Determine the [x, y] coordinate at the center of the cell enclosing the given text.  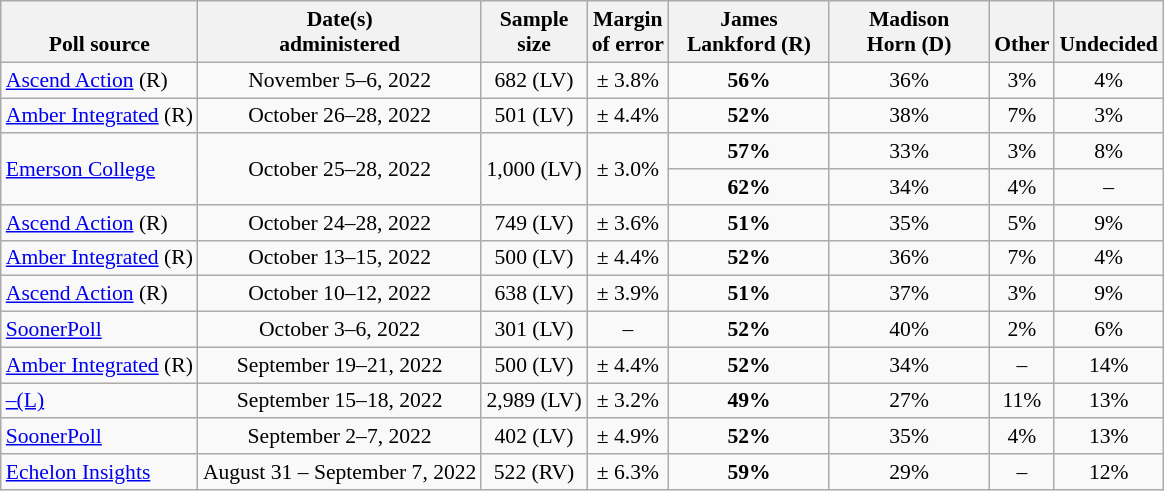
± 3.9% [628, 294]
56% [749, 80]
–(L) [100, 401]
September 19–21, 2022 [340, 365]
± 3.6% [628, 223]
5% [1022, 223]
October 25–28, 2022 [340, 170]
501 (LV) [534, 116]
12% [1108, 472]
522 (RV) [534, 472]
± 3.8% [628, 80]
301 (LV) [534, 330]
49% [749, 401]
± 6.3% [628, 472]
October 3–6, 2022 [340, 330]
2% [1022, 330]
Echelon Insights [100, 472]
57% [749, 152]
402 (LV) [534, 437]
Undecided [1108, 32]
6% [1108, 330]
August 31 – September 7, 2022 [340, 472]
1,000 (LV) [534, 170]
November 5–6, 2022 [340, 80]
October 24–28, 2022 [340, 223]
749 (LV) [534, 223]
638 (LV) [534, 294]
± 4.9% [628, 437]
29% [909, 472]
2,989 (LV) [534, 401]
October 26–28, 2022 [340, 116]
37% [909, 294]
± 3.2% [628, 401]
Poll source [100, 32]
14% [1108, 365]
38% [909, 116]
Emerson College [100, 170]
September 15–18, 2022 [340, 401]
MadisonHorn (D) [909, 32]
11% [1022, 401]
Marginof error [628, 32]
September 2–7, 2022 [340, 437]
8% [1108, 152]
Date(s)administered [340, 32]
October 10–12, 2022 [340, 294]
Other [1022, 32]
October 13–15, 2022 [340, 258]
Samplesize [534, 32]
40% [909, 330]
682 (LV) [534, 80]
62% [749, 187]
59% [749, 472]
JamesLankford (R) [749, 32]
± 3.0% [628, 170]
33% [909, 152]
27% [909, 401]
